From the cell containing the given text, extract its center point as [X, Y] coordinate. 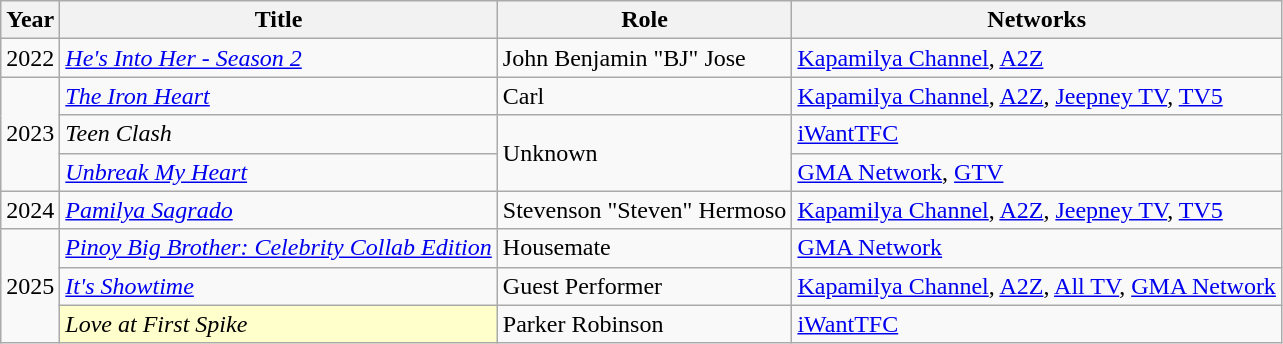
GMA Network [1036, 248]
He's Into Her - Season 2 [278, 58]
Networks [1036, 20]
Guest Performer [644, 286]
Pinoy Big Brother: Celebrity Collab Edition [278, 248]
2025 [30, 286]
Year [30, 20]
Kapamilya Channel, A2Z, All TV, GMA Network [1036, 286]
Role [644, 20]
Unbreak My Heart [278, 172]
2024 [30, 210]
2023 [30, 134]
Parker Robinson [644, 324]
GMA Network, GTV [1036, 172]
Carl [644, 96]
Title [278, 20]
Unknown [644, 153]
John Benjamin "BJ" Jose [644, 58]
Love at First Spike [278, 324]
Kapamilya Channel, A2Z [1036, 58]
The Iron Heart [278, 96]
Stevenson "Steven" Hermoso [644, 210]
It's Showtime [278, 286]
Pamilya Sagrado [278, 210]
Teen Clash [278, 134]
Housemate [644, 248]
2022 [30, 58]
